Extract the [X, Y] coordinate from the center of the cell holding the provided text.  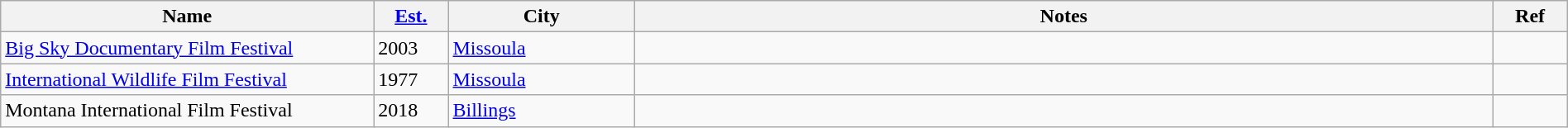
International Wildlife Film Festival [187, 79]
2003 [411, 48]
Billings [542, 111]
Big Sky Documentary Film Festival [187, 48]
2018 [411, 111]
City [542, 17]
1977 [411, 79]
Montana International Film Festival [187, 111]
Est. [411, 17]
Name [187, 17]
Ref [1530, 17]
Notes [1064, 17]
